Scan for the cell matching the given text and deliver its [x, y] coordinate at center. 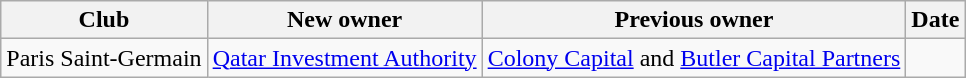
Paris Saint-Germain [104, 58]
Qatar Investment Authority [344, 58]
Date [936, 20]
Club [104, 20]
Previous owner [694, 20]
New owner [344, 20]
Colony Capital and Butler Capital Partners [694, 58]
